Extract the (x, y) coordinate from the center of the cell holding the provided text.  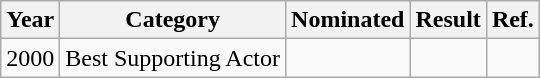
Result (448, 20)
Ref. (512, 20)
Nominated (348, 20)
Year (30, 20)
2000 (30, 58)
Best Supporting Actor (173, 58)
Category (173, 20)
